Provide the [x, y] coordinate of the cell's center where the given text is located.  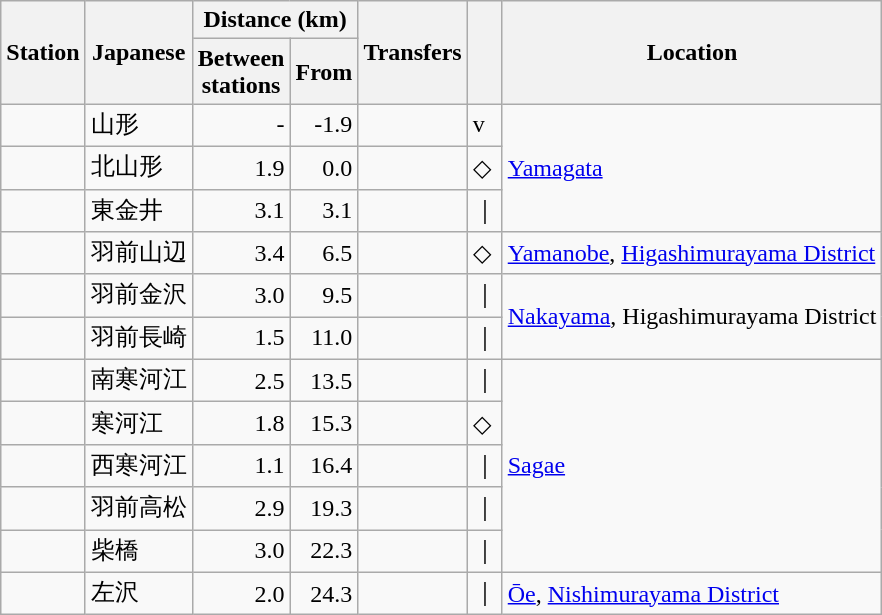
1.9 [241, 168]
2.9 [241, 508]
1.1 [241, 466]
9.5 [324, 296]
寒河江 [138, 424]
羽前高松 [138, 508]
3.4 [241, 254]
Japanese [138, 52]
羽前金沢 [138, 296]
南寒河江 [138, 380]
Distance (km) [275, 20]
0.0 [324, 168]
柴橋 [138, 552]
Location [692, 52]
Transfers [412, 52]
北山形 [138, 168]
1.8 [241, 424]
羽前山辺 [138, 254]
15.3 [324, 424]
v [484, 126]
13.5 [324, 380]
山形 [138, 126]
西寒河江 [138, 466]
Ōe, Nishimurayama District [692, 594]
Station [43, 52]
11.0 [324, 338]
東金井 [138, 210]
Nakayama, Higashimurayama District [692, 316]
From [324, 72]
左沢 [138, 594]
-1.9 [324, 126]
2.5 [241, 380]
Yamanobe, Higashimurayama District [692, 254]
22.3 [324, 552]
Betweenstations [241, 72]
2.0 [241, 594]
24.3 [324, 594]
6.5 [324, 254]
1.5 [241, 338]
Yamagata [692, 168]
羽前長崎 [138, 338]
Sagae [692, 466]
16.4 [324, 466]
- [241, 126]
19.3 [324, 508]
